Return the (X, Y) coordinate for the center point of the cell that contains the specified text.  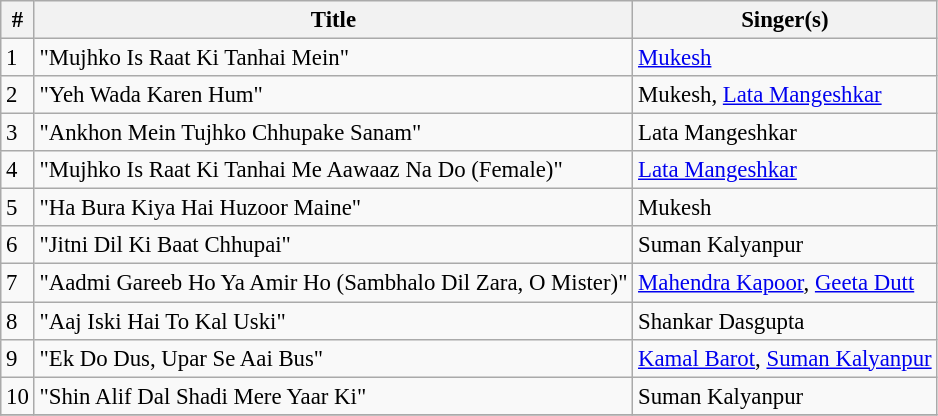
8 (18, 321)
Kamal Barot, Suman Kalyanpur (785, 358)
Shankar Dasgupta (785, 321)
"Shin Alif Dal Shadi Mere Yaar Ki" (334, 396)
"Aaj Iski Hai To Kal Uski" (334, 321)
# (18, 20)
5 (18, 208)
1 (18, 58)
10 (18, 396)
7 (18, 283)
Singer(s) (785, 20)
4 (18, 170)
"Yeh Wada Karen Hum" (334, 95)
"Mujhko Is Raat Ki Tanhai Me Aawaaz Na Do (Female)" (334, 170)
"Mujhko Is Raat Ki Tanhai Mein" (334, 58)
"Ankhon Mein Tujhko Chhupake Sanam" (334, 133)
"Jitni Dil Ki Baat Chhupai" (334, 245)
9 (18, 358)
"Aadmi Gareeb Ho Ya Amir Ho (Sambhalo Dil Zara, O Mister)" (334, 283)
2 (18, 95)
"Ek Do Dus, Upar Se Aai Bus" (334, 358)
6 (18, 245)
Mahendra Kapoor, Geeta Dutt (785, 283)
Title (334, 20)
3 (18, 133)
Mukesh, Lata Mangeshkar (785, 95)
"Ha Bura Kiya Hai Huzoor Maine" (334, 208)
